From the cell containing the given text, extract its center point as [X, Y] coordinate. 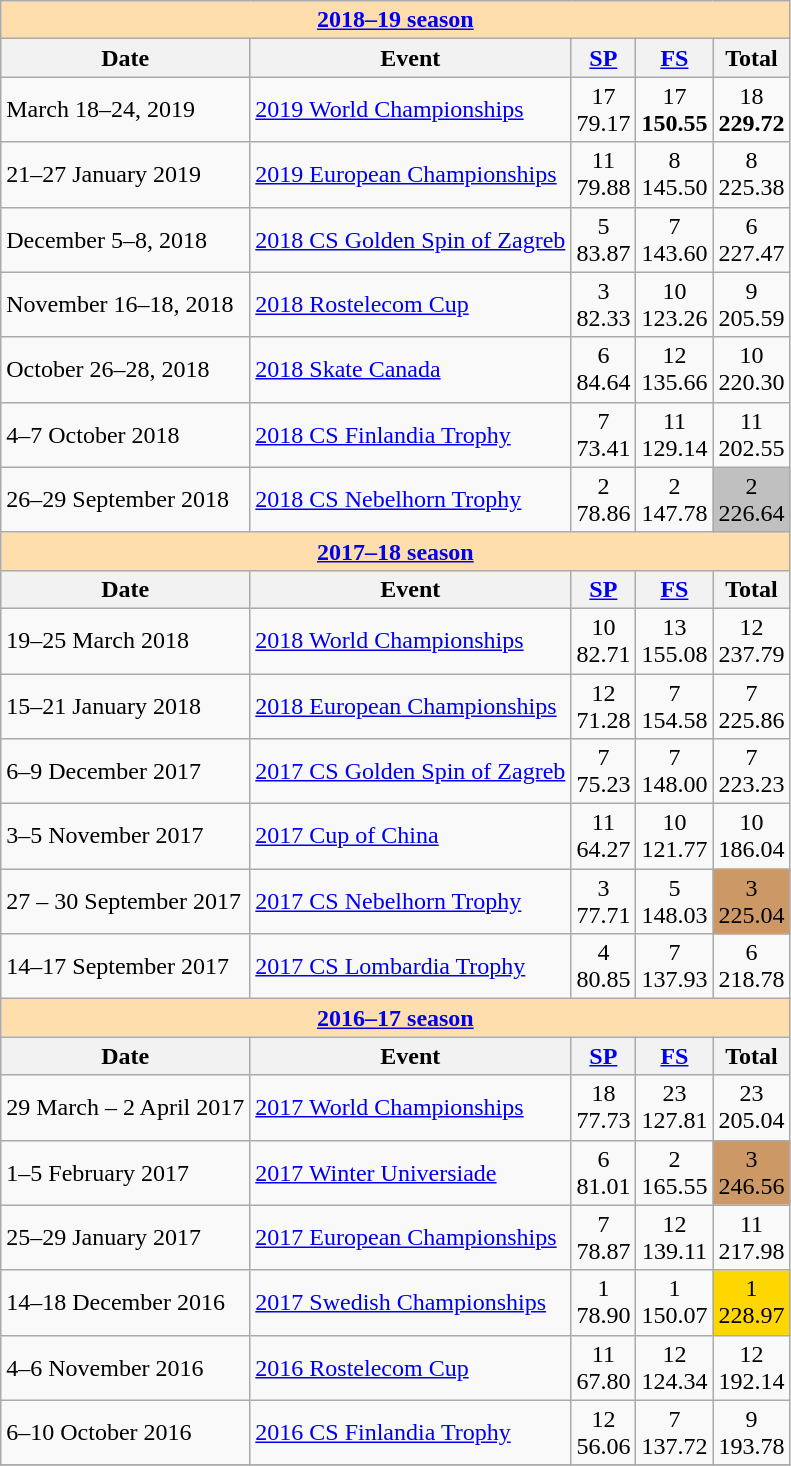
12 71.28 [604, 706]
25–29 January 2017 [126, 1238]
10 82.71 [604, 640]
2017–18 season [396, 551]
10 123.26 [674, 304]
2017 Swedish Championships [410, 1302]
11 217.98 [752, 1238]
7 225.86 [752, 706]
2019 World Championships [410, 110]
11 67.80 [604, 1368]
3 82.33 [604, 304]
27 – 30 September 2017 [126, 902]
6–10 October 2016 [126, 1432]
6 218.78 [752, 966]
14–18 December 2016 [126, 1302]
2018 CS Golden Spin of Zagreb [410, 240]
17 150.55 [674, 110]
2 78.86 [604, 500]
1–5 February 2017 [126, 1172]
10 220.30 [752, 370]
2017 World Championships [410, 1108]
681.01 [604, 1172]
2016–17 season [396, 1018]
15–21 January 2018 [126, 706]
11 202.55 [752, 434]
7 223.23 [752, 772]
2017 Winter Universiade [410, 1172]
6 227.47 [752, 240]
7 143.60 [674, 240]
19–25 March 2018 [126, 640]
2018 CS Finlandia Trophy [410, 434]
2018–19 season [396, 20]
7 148.00 [674, 772]
March 18–24, 2019 [126, 110]
7 73.41 [604, 434]
1 228.97 [752, 1302]
6 84.64 [604, 370]
2017 CS Nebelhorn Trophy [410, 902]
5 148.03 [674, 902]
11 79.88 [604, 174]
3 225.04 [752, 902]
6–9 December 2017 [126, 772]
11 129.14 [674, 434]
12 139.11 [674, 1238]
7 75.23 [604, 772]
18 77.73 [604, 1108]
2019 European Championships [410, 174]
4 80.85 [604, 966]
2165.55 [674, 1172]
1 150.07 [674, 1302]
12 124.34 [674, 1368]
10 186.04 [752, 836]
2017 European Championships [410, 1238]
9 193.78 [752, 1432]
11 64.27 [604, 836]
2017 CS Lombardia Trophy [410, 966]
4–7 October 2018 [126, 434]
2017 CS Golden Spin of Zagreb [410, 772]
18 229.72 [752, 110]
12 56.06 [604, 1432]
8 145.50 [674, 174]
14–17 September 2017 [126, 966]
2016 CS Finlandia Trophy [410, 1432]
3246.56 [752, 1172]
23 205.04 [752, 1108]
2 226.64 [752, 500]
December 5–8, 2018 [126, 240]
7 137.72 [674, 1432]
26–29 September 2018 [126, 500]
8 225.38 [752, 174]
3–5 November 2017 [126, 836]
2 147.78 [674, 500]
7 154.58 [674, 706]
2017 Cup of China [410, 836]
2018 Skate Canada [410, 370]
November 16–18, 2018 [126, 304]
17 79.17 [604, 110]
12 237.79 [752, 640]
7 137.93 [674, 966]
October 26–28, 2018 [126, 370]
7 78.87 [604, 1238]
3 77.71 [604, 902]
5 83.87 [604, 240]
23 127.81 [674, 1108]
1 78.90 [604, 1302]
13 155.08 [674, 640]
4–6 November 2016 [126, 1368]
2016 Rostelecom Cup [410, 1368]
2018 CS Nebelhorn Trophy [410, 500]
12 192.14 [752, 1368]
2018 European Championships [410, 706]
9 205.59 [752, 304]
2018 Rostelecom Cup [410, 304]
29 March – 2 April 2017 [126, 1108]
21–27 January 2019 [126, 174]
10 121.77 [674, 836]
2018 World Championships [410, 640]
12 135.66 [674, 370]
